For the text-containing cell, return its midpoint in [X, Y] coordinate format. 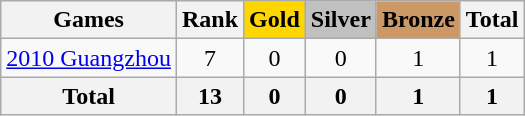
Silver [340, 20]
2010 Guangzhou [89, 58]
Rank [210, 20]
Games [89, 20]
Bronze [418, 20]
13 [210, 96]
Gold [275, 20]
7 [210, 58]
